For the text-containing cell, return its midpoint in [X, Y] coordinate format. 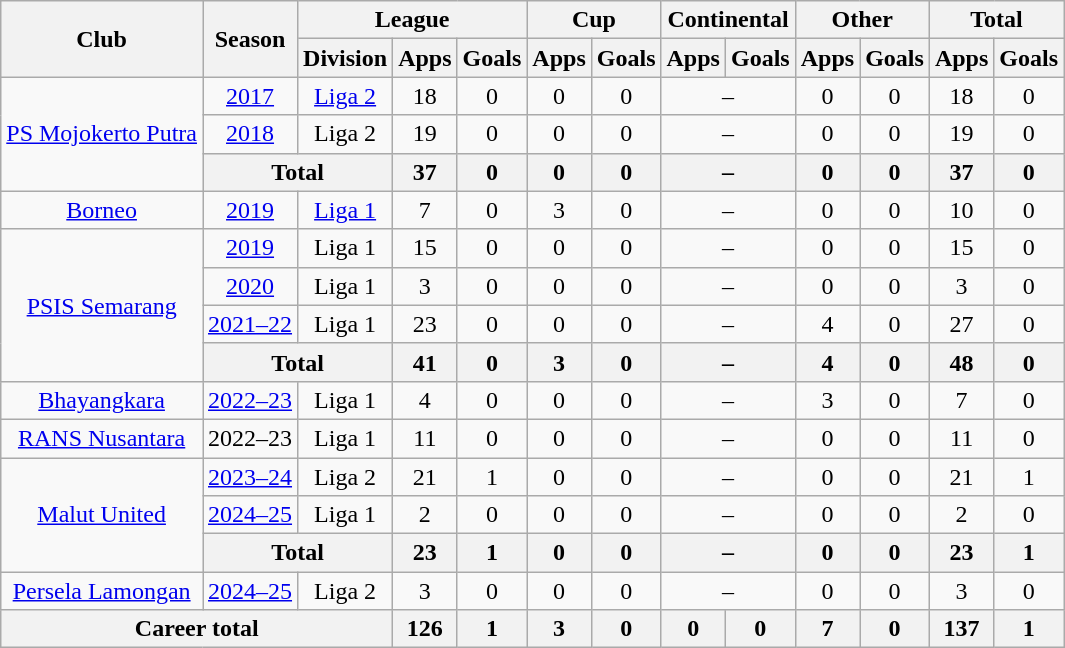
Cup [594, 20]
PSIS Semarang [102, 305]
2017 [250, 96]
2023–24 [250, 477]
2020 [250, 286]
Other [862, 20]
Persela Lamongan [102, 591]
10 [961, 210]
Division [346, 58]
27 [961, 324]
PS Mojokerto Putra [102, 134]
Bhayangkara [102, 400]
Season [250, 39]
2021–22 [250, 324]
League [412, 20]
126 [425, 629]
48 [961, 362]
Continental [728, 20]
Malut United [102, 515]
2018 [250, 134]
Career total [197, 629]
Borneo [102, 210]
RANS Nusantara [102, 438]
Club [102, 39]
137 [961, 629]
41 [425, 362]
